Scan for the cell matching the given text and deliver its (X, Y) coordinate at center. 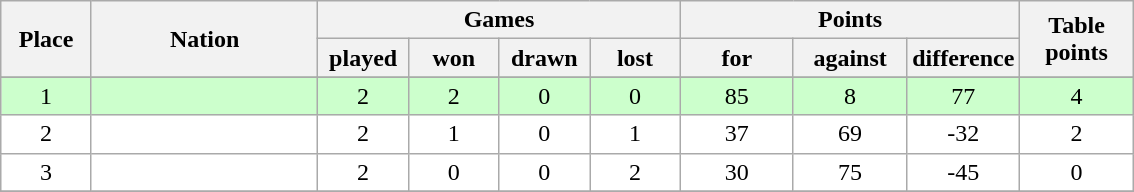
-32 (964, 134)
30 (736, 172)
69 (850, 134)
against (850, 58)
37 (736, 134)
lost (636, 58)
4 (1076, 96)
Games (499, 20)
won (454, 58)
75 (850, 172)
Points (850, 20)
Tablepoints (1076, 39)
8 (850, 96)
difference (964, 58)
for (736, 58)
77 (964, 96)
85 (736, 96)
Place (46, 39)
played (364, 58)
drawn (544, 58)
Nation (204, 39)
3 (46, 172)
-45 (964, 172)
